Return (x, y) of the center of cell containing provided text 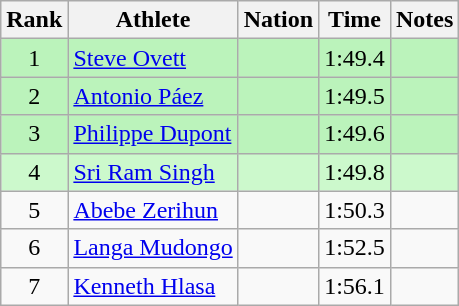
5 (34, 210)
1:50.3 (355, 210)
7 (34, 286)
2 (34, 96)
1:49.8 (355, 172)
1:56.1 (355, 286)
Notes (424, 20)
1 (34, 58)
Steve Ovett (153, 58)
4 (34, 172)
6 (34, 248)
Philippe Dupont (153, 134)
Rank (34, 20)
1:49.5 (355, 96)
Nation (278, 20)
1:49.6 (355, 134)
1:52.5 (355, 248)
Time (355, 20)
Abebe Zerihun (153, 210)
Kenneth Hlasa (153, 286)
Sri Ram Singh (153, 172)
1:49.4 (355, 58)
Athlete (153, 20)
Langa Mudongo (153, 248)
3 (34, 134)
Antonio Páez (153, 96)
